Pinpoint the cell where the given text exists, returning its [x, y] midpoint coordinate. 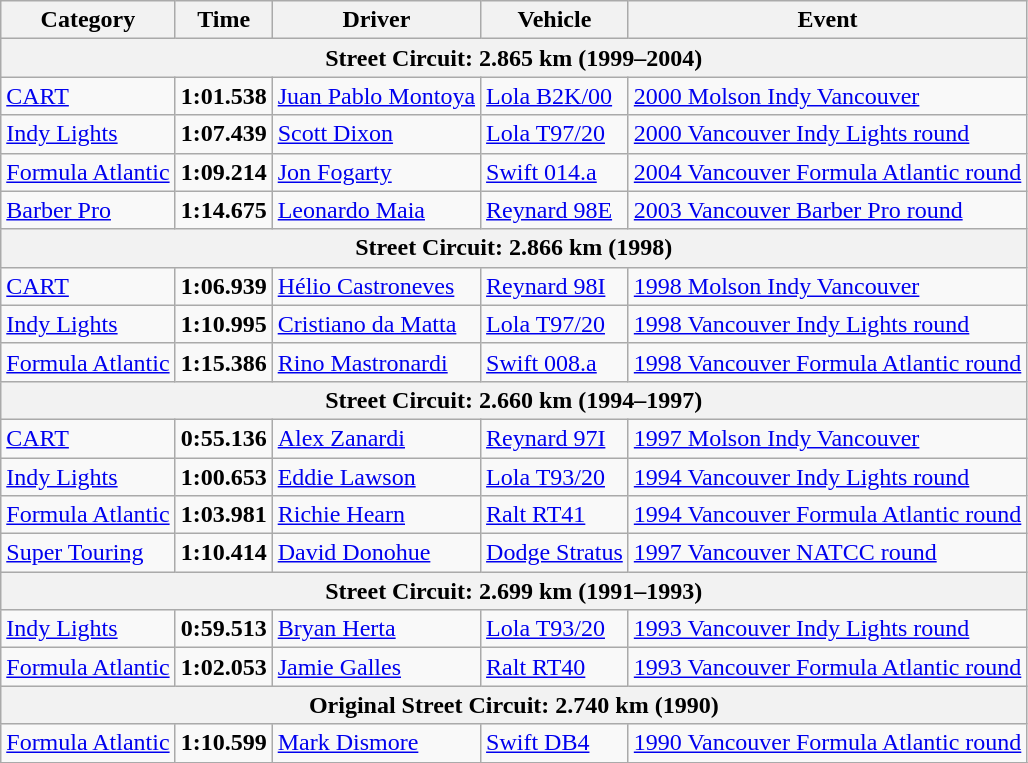
Hélio Castroneves [376, 286]
1:09.214 [224, 172]
1:00.653 [224, 477]
1:10.599 [224, 743]
Reynard 98E [555, 210]
0:59.513 [224, 629]
Reynard 97I [555, 438]
1:02.053 [224, 667]
Reynard 98I [555, 286]
Driver [376, 20]
Eddie Lawson [376, 477]
Original Street Circuit: 2.740 km (1990) [514, 705]
2000 Vancouver Indy Lights round [828, 134]
Rino Mastronardi [376, 362]
1998 Molson Indy Vancouver [828, 286]
Street Circuit: 2.865 km (1999–2004) [514, 58]
1997 Molson Indy Vancouver [828, 438]
Leonardo Maia [376, 210]
1:15.386 [224, 362]
Ralt RT40 [555, 667]
David Donohue [376, 553]
Dodge Stratus [555, 553]
Cristiano da Matta [376, 324]
Swift 008.a [555, 362]
Jon Fogarty [376, 172]
Swift DB4 [555, 743]
Jamie Galles [376, 667]
1:14.675 [224, 210]
1:07.439 [224, 134]
Event [828, 20]
1:10.414 [224, 553]
2004 Vancouver Formula Atlantic round [828, 172]
1993 Vancouver Formula Atlantic round [828, 667]
Barber Pro [88, 210]
Vehicle [555, 20]
1998 Vancouver Formula Atlantic round [828, 362]
Mark Dismore [376, 743]
1998 Vancouver Indy Lights round [828, 324]
Swift 014.a [555, 172]
Street Circuit: 2.660 km (1994–1997) [514, 400]
Alex Zanardi [376, 438]
Juan Pablo Montoya [376, 96]
1:01.538 [224, 96]
Scott Dixon [376, 134]
Category [88, 20]
1994 Vancouver Formula Atlantic round [828, 515]
2000 Molson Indy Vancouver [828, 96]
1997 Vancouver NATCC round [828, 553]
2003 Vancouver Barber Pro round [828, 210]
Super Touring [88, 553]
1994 Vancouver Indy Lights round [828, 477]
Bryan Herta [376, 629]
1990 Vancouver Formula Atlantic round [828, 743]
1:06.939 [224, 286]
Lola B2K/00 [555, 96]
1993 Vancouver Indy Lights round [828, 629]
Richie Hearn [376, 515]
1:10.995 [224, 324]
1:03.981 [224, 515]
Ralt RT41 [555, 515]
Street Circuit: 2.699 km (1991–1993) [514, 591]
Street Circuit: 2.866 km (1998) [514, 248]
Time [224, 20]
0:55.136 [224, 438]
